Locate the cell with the specified text and output its [X, Y] center coordinate. 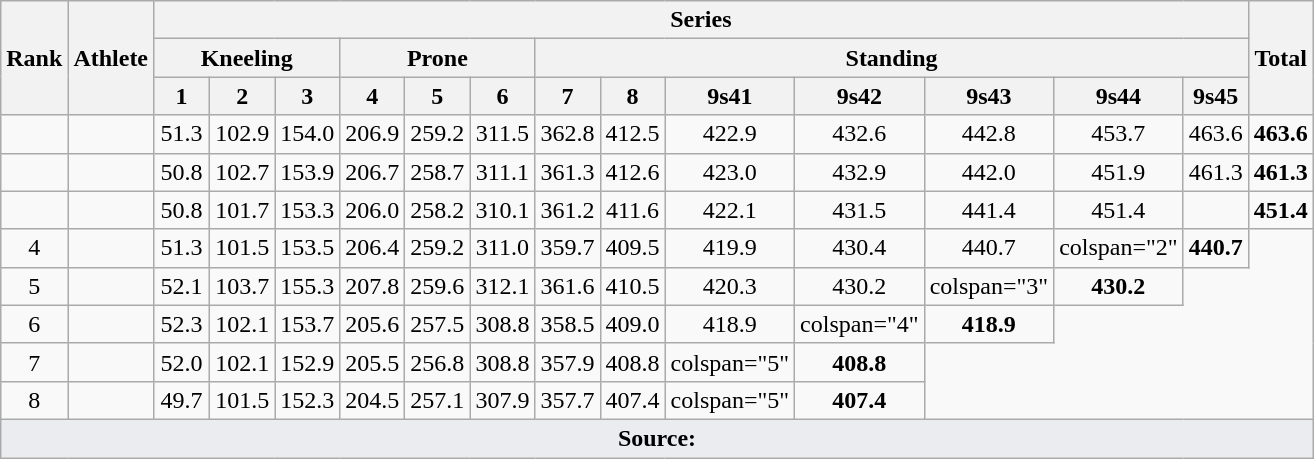
206.7 [372, 172]
103.7 [242, 286]
312.1 [502, 286]
52.3 [182, 324]
432.9 [860, 172]
204.5 [372, 400]
152.9 [308, 362]
49.7 [182, 400]
Kneeling [247, 58]
442.8 [989, 134]
154.0 [308, 134]
431.5 [860, 210]
Rank [34, 58]
432.6 [860, 134]
52.1 [182, 286]
9s42 [860, 96]
422.9 [730, 134]
52.0 [182, 362]
Athlete [111, 58]
102.9 [242, 134]
102.7 [242, 172]
3 [308, 96]
153.5 [308, 248]
422.1 [730, 210]
442.0 [989, 172]
412.6 [632, 172]
258.2 [438, 210]
307.9 [502, 400]
colspan="3" [989, 286]
2 [242, 96]
9s41 [730, 96]
361.2 [568, 210]
310.1 [502, 210]
206.0 [372, 210]
357.7 [568, 400]
Standing [892, 58]
153.9 [308, 172]
205.5 [372, 362]
Prone [438, 58]
Series [702, 20]
206.9 [372, 134]
357.9 [568, 362]
Source: [657, 438]
361.3 [568, 172]
205.6 [372, 324]
206.4 [372, 248]
358.5 [568, 324]
362.8 [568, 134]
256.8 [438, 362]
430.4 [860, 248]
207.8 [372, 286]
9s44 [1119, 96]
311.0 [502, 248]
453.7 [1119, 134]
410.5 [632, 286]
9s43 [989, 96]
258.7 [438, 172]
1 [182, 96]
411.6 [632, 210]
419.9 [730, 248]
colspan="2" [1119, 248]
153.7 [308, 324]
9s45 [1216, 96]
412.5 [632, 134]
311.1 [502, 172]
152.3 [308, 400]
colspan="4" [860, 324]
409.0 [632, 324]
361.6 [568, 286]
101.7 [242, 210]
420.3 [730, 286]
257.1 [438, 400]
259.6 [438, 286]
155.3 [308, 286]
311.5 [502, 134]
359.7 [568, 248]
451.9 [1119, 172]
153.3 [308, 210]
257.5 [438, 324]
441.4 [989, 210]
Total [1280, 58]
423.0 [730, 172]
409.5 [632, 248]
